Output the (X, Y) coordinate of the center of the cell containing the given text.  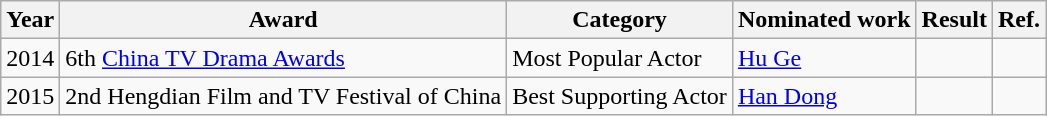
Result (954, 20)
6th China TV Drama Awards (284, 58)
Hu Ge (824, 58)
Best Supporting Actor (620, 96)
2014 (30, 58)
Ref. (1018, 20)
Nominated work (824, 20)
Year (30, 20)
Category (620, 20)
2nd Hengdian Film and TV Festival of China (284, 96)
Most Popular Actor (620, 58)
2015 (30, 96)
Award (284, 20)
Han Dong (824, 96)
